From the cell containing the given text, extract its center point as [x, y] coordinate. 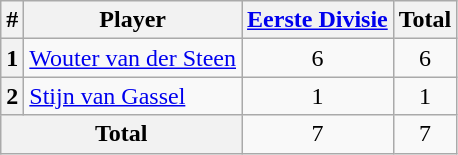
Player [133, 20]
# [12, 20]
Wouter van der Steen [133, 58]
Eerste Divisie [318, 20]
Stijn van Gassel [133, 96]
2 [12, 96]
